Capture the cell that displays the provided text and extract its [X, Y] central coordinate. 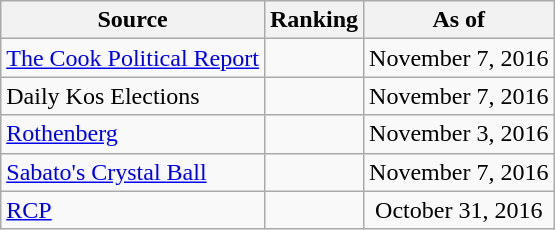
Rothenberg [133, 134]
Ranking [314, 20]
Source [133, 20]
Sabato's Crystal Ball [133, 172]
October 31, 2016 [459, 210]
As of [459, 20]
The Cook Political Report [133, 58]
RCP [133, 210]
Daily Kos Elections [133, 96]
November 3, 2016 [459, 134]
